Return (x, y) of the center of cell containing provided text 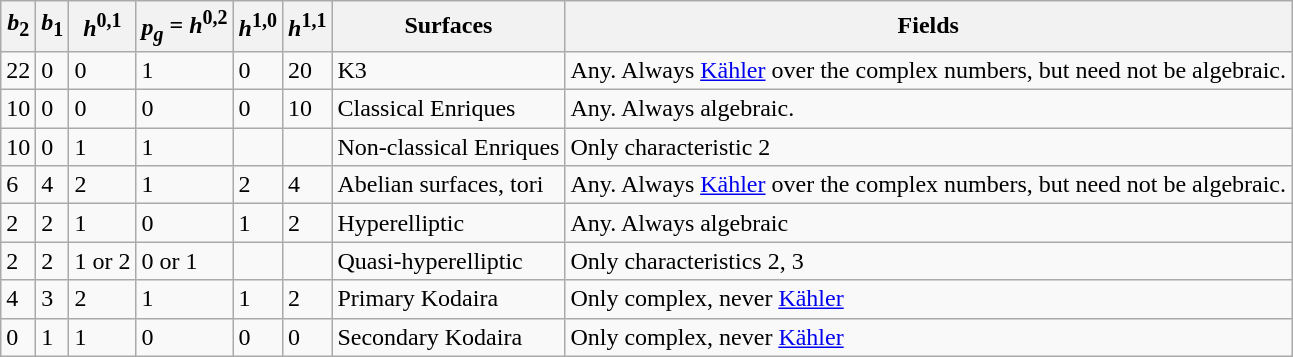
K3 (448, 71)
b1 (52, 26)
Quasi-hyperelliptic (448, 261)
6 (18, 185)
b2 (18, 26)
Non-classical Enriques (448, 147)
1 or 2 (102, 261)
h1,0 (258, 26)
Any. Always algebraic. (928, 109)
Any. Always algebraic (928, 223)
3 (52, 299)
Hyperelliptic (448, 223)
h1,1 (306, 26)
Secondary Kodaira (448, 337)
pg = h0,2 (184, 26)
Primary Kodaira (448, 299)
h0,1 (102, 26)
Only characteristics 2, 3 (928, 261)
Classical Enriques (448, 109)
20 (306, 71)
22 (18, 71)
Only characteristic 2 (928, 147)
Surfaces (448, 26)
Fields (928, 26)
0 or 1 (184, 261)
Abelian surfaces, tori (448, 185)
